Extract the (X, Y) coordinate from the center of the cell holding the provided text.  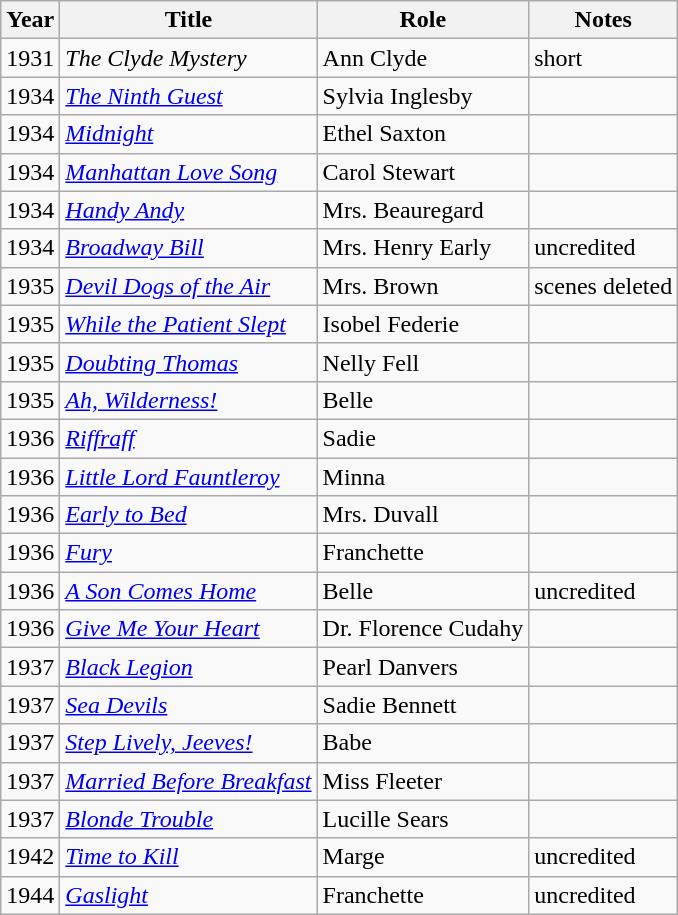
Fury (188, 553)
Married Before Breakfast (188, 781)
Miss Fleeter (423, 781)
short (604, 58)
Sea Devils (188, 705)
Ann Clyde (423, 58)
Time to Kill (188, 857)
Black Legion (188, 667)
Mrs. Brown (423, 286)
1944 (30, 895)
Riffraff (188, 438)
A Son Comes Home (188, 591)
Isobel Federie (423, 324)
Ah, Wilderness! (188, 400)
Notes (604, 20)
Manhattan Love Song (188, 172)
The Clyde Mystery (188, 58)
Ethel Saxton (423, 134)
Little Lord Fauntleroy (188, 477)
Handy Andy (188, 210)
Blonde Trouble (188, 819)
Doubting Thomas (188, 362)
The Ninth Guest (188, 96)
Pearl Danvers (423, 667)
Broadway Bill (188, 248)
1942 (30, 857)
scenes deleted (604, 286)
Sylvia Inglesby (423, 96)
Minna (423, 477)
Mrs. Beauregard (423, 210)
Devil Dogs of the Air (188, 286)
While the Patient Slept (188, 324)
Nelly Fell (423, 362)
Mrs. Duvall (423, 515)
Early to Bed (188, 515)
Gaslight (188, 895)
Carol Stewart (423, 172)
Year (30, 20)
Midnight (188, 134)
Give Me Your Heart (188, 629)
Step Lively, Jeeves! (188, 743)
Dr. Florence Cudahy (423, 629)
Babe (423, 743)
Title (188, 20)
Role (423, 20)
Mrs. Henry Early (423, 248)
Lucille Sears (423, 819)
Marge (423, 857)
Sadie Bennett (423, 705)
Sadie (423, 438)
1931 (30, 58)
